Scan for the cell matching the given text and deliver its [X, Y] coordinate at center. 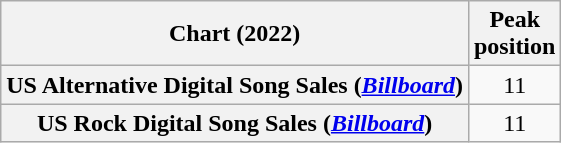
Chart (2022) [235, 34]
US Rock Digital Song Sales (Billboard) [235, 123]
US Alternative Digital Song Sales (Billboard) [235, 85]
Peakposition [514, 34]
